Extract the [X, Y] coordinate from the center of the cell holding the provided text.  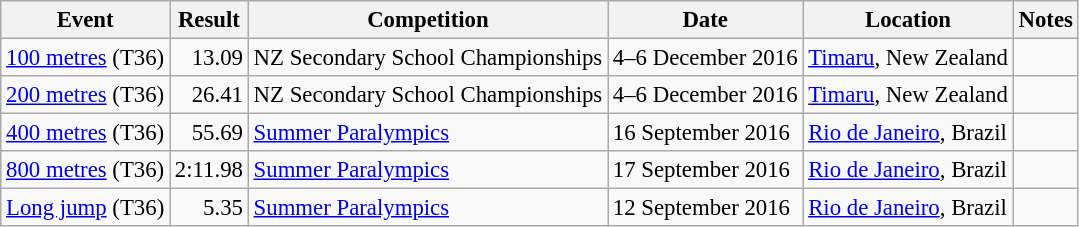
Result [210, 20]
Notes [1046, 20]
13.09 [210, 58]
Location [908, 20]
200 metres (T36) [86, 95]
17 September 2016 [706, 170]
400 metres (T36) [86, 133]
55.69 [210, 133]
800 metres (T36) [86, 170]
26.41 [210, 95]
Date [706, 20]
16 September 2016 [706, 133]
Event [86, 20]
Long jump (T36) [86, 208]
12 September 2016 [706, 208]
100 metres (T36) [86, 58]
5.35 [210, 208]
2:11.98 [210, 170]
Competition [428, 20]
